Return the (x, y) coordinate for the center point of the cell that contains the specified text.  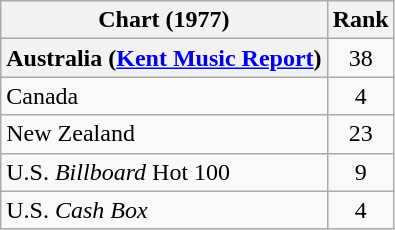
9 (360, 172)
38 (360, 58)
U.S. Cash Box (164, 210)
Canada (164, 96)
23 (360, 134)
U.S. Billboard Hot 100 (164, 172)
New Zealand (164, 134)
Australia (Kent Music Report) (164, 58)
Rank (360, 20)
Chart (1977) (164, 20)
